Return [x, y] of the center of cell containing provided text 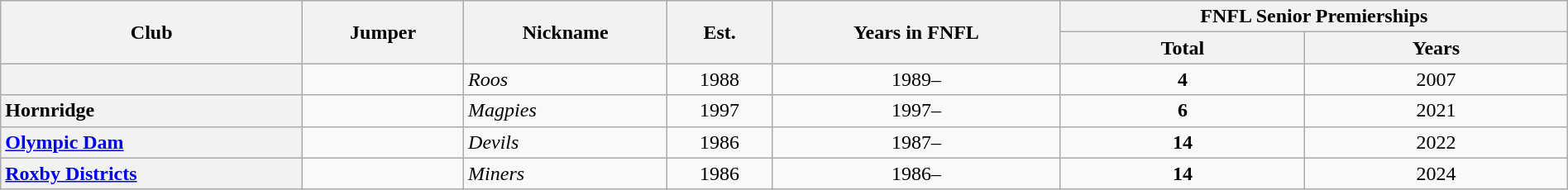
Total [1183, 48]
Olympic Dam [152, 142]
1988 [719, 79]
1997 [719, 111]
2007 [1437, 79]
2021 [1437, 111]
Jumper [384, 32]
Magpies [566, 111]
2022 [1437, 142]
Hornridge [152, 111]
1987– [916, 142]
Years in FNFL [916, 32]
1986– [916, 173]
Club [152, 32]
Nickname [566, 32]
Roxby Districts [152, 173]
Est. [719, 32]
Devils [566, 142]
1989– [916, 79]
FNFL Senior Premierships [1313, 17]
Years [1437, 48]
1997– [916, 111]
4 [1183, 79]
Roos [566, 79]
Miners [566, 173]
6 [1183, 111]
2024 [1437, 173]
